From the cell containing the given text, extract its center point as [x, y] coordinate. 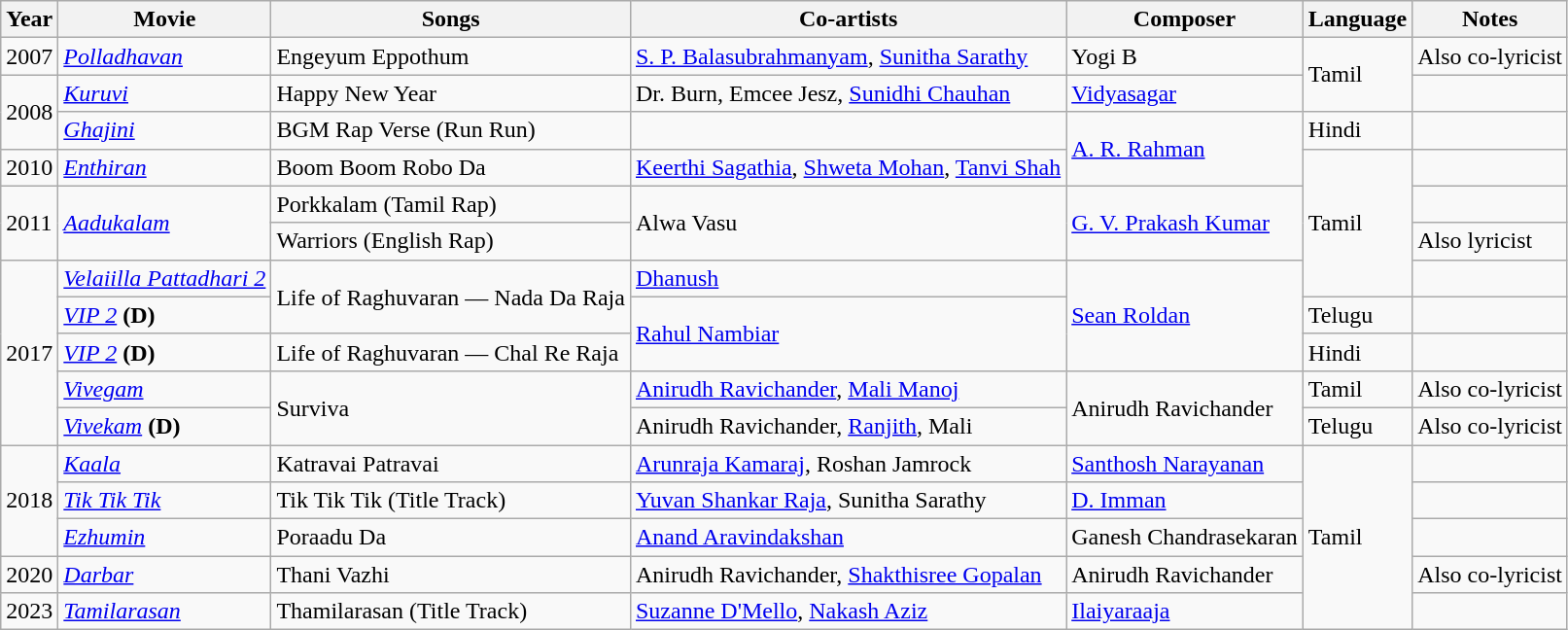
Aadukalam [165, 223]
Darbar [165, 575]
S. P. Balasubrahmanyam, Sunitha Sarathy [848, 56]
Thani Vazhi [451, 575]
2008 [29, 112]
Vivekam (D) [165, 426]
Year [29, 19]
Notes [1490, 19]
Sean Roldan [1185, 315]
2018 [29, 501]
A. R. Rahman [1185, 149]
Ghajini [165, 130]
2007 [29, 56]
Also lyricist [1490, 241]
Warriors (English Rap) [451, 241]
2017 [29, 352]
Anirudh Ravichander, Ranjith, Mali [848, 426]
BGM Rap Verse (Run Run) [451, 130]
Movie [165, 19]
Dhanush [848, 278]
Anand Aravindakshan [848, 538]
Tik Tik Tik [165, 501]
Engeyum Eppothum [451, 56]
Composer [1185, 19]
Polladhavan [165, 56]
Language [1357, 19]
Co-artists [848, 19]
D. Imman [1185, 501]
Vivegam [165, 389]
Ganesh Chandrasekaran [1185, 538]
Tik Tik Tik (Title Track) [451, 501]
Arunraja Kamaraj, Roshan Jamrock [848, 464]
2010 [29, 167]
Anirudh Ravichander, Mali Manoj [848, 389]
G. V. Prakash Kumar [1185, 223]
Life of Raghuvaran — Chal Re Raja [451, 352]
Boom Boom Robo Da [451, 167]
Dr. Burn, Emcee Jesz, Sunidhi Chauhan [848, 93]
Happy New Year [451, 93]
Yogi B [1185, 56]
2011 [29, 223]
Katravai Patravai [451, 464]
Poraadu Da [451, 538]
Santhosh Narayanan [1185, 464]
Life of Raghuvaran — Nada Da Raja [451, 297]
Alwa Vasu [848, 223]
Velaiilla Pattadhari 2 [165, 278]
Thamilarasan (Title Track) [451, 612]
Anirudh Ravichander, Shakthisree Gopalan [848, 575]
Keerthi Sagathia, Shweta Mohan, Tanvi Shah [848, 167]
Surviva [451, 407]
Kuruvi [165, 93]
Enthiran [165, 167]
Tamilarasan [165, 612]
Yuvan Shankar Raja, Sunitha Sarathy [848, 501]
2023 [29, 612]
Porkkalam (Tamil Rap) [451, 204]
Songs [451, 19]
Suzanne D'Mello, Nakash Aziz [848, 612]
Vidyasagar [1185, 93]
Kaala [165, 464]
Rahul Nambiar [848, 333]
Ilaiyaraaja [1185, 612]
2020 [29, 575]
Ezhumin [165, 538]
